Search for the cell housing the specified text and yield its (X, Y) center coordinate. 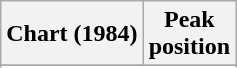
Peakposition (189, 34)
Chart (1984) (72, 34)
